Locate the cell with the specified text and output its (x, y) center coordinate. 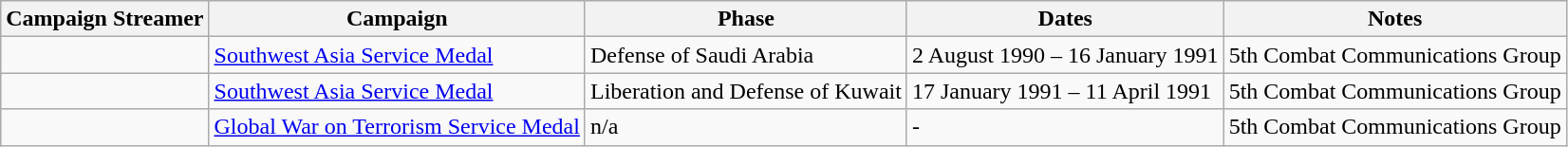
Liberation and Defense of Kuwait (746, 91)
2 August 1990 – 16 January 1991 (1065, 55)
Notes (1395, 19)
n/a (746, 127)
Global War on Terrorism Service Medal (397, 127)
17 January 1991 – 11 April 1991 (1065, 91)
- (1065, 127)
Campaign Streamer (104, 19)
Campaign (397, 19)
Dates (1065, 19)
Phase (746, 19)
Defense of Saudi Arabia (746, 55)
